Extract the (X, Y) coordinate from the center of the cell holding the provided text.  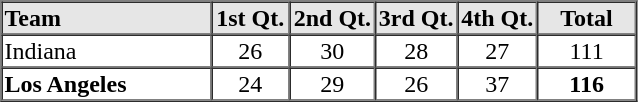
28 (416, 50)
37 (497, 84)
Total (586, 18)
Los Angeles (106, 84)
111 (586, 50)
3rd Qt. (416, 18)
30 (332, 50)
24 (250, 84)
Indiana (106, 50)
4th Qt. (497, 18)
2nd Qt. (332, 18)
Team (106, 18)
1st Qt. (250, 18)
116 (586, 84)
29 (332, 84)
27 (497, 50)
